Locate the cell with the specified text and output its [X, Y] center coordinate. 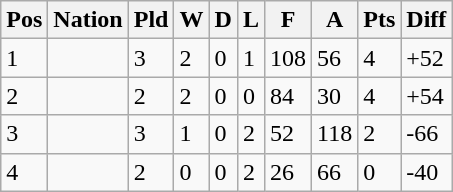
108 [288, 58]
56 [335, 58]
66 [335, 172]
Pts [380, 20]
Pld [151, 20]
F [288, 20]
+54 [426, 96]
W [192, 20]
D [223, 20]
-40 [426, 172]
118 [335, 134]
-66 [426, 134]
L [250, 20]
Pos [24, 20]
Nation [88, 20]
52 [288, 134]
26 [288, 172]
+52 [426, 58]
Diff [426, 20]
84 [288, 96]
A [335, 20]
30 [335, 96]
